Search for the cell housing the specified text and yield its (X, Y) center coordinate. 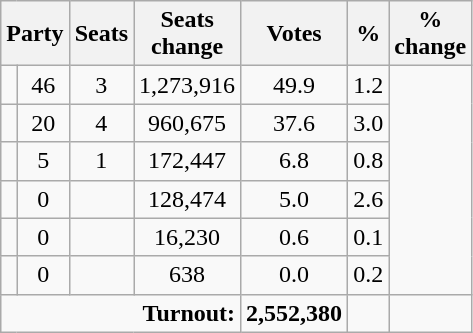
20 (43, 123)
3.0 (368, 123)
2,552,380 (294, 313)
46 (43, 85)
1.2 (368, 85)
Turnout: (121, 313)
49.9 (294, 85)
5 (43, 161)
0.8 (368, 161)
4 (101, 123)
960,675 (188, 123)
Seatschange (188, 34)
0.6 (294, 237)
% (368, 34)
5.0 (294, 199)
0.2 (368, 275)
0.0 (294, 275)
1,273,916 (188, 85)
16,230 (188, 237)
2.6 (368, 199)
%change (430, 34)
638 (188, 275)
0.1 (368, 237)
1 (101, 161)
6.8 (294, 161)
Seats (101, 34)
Party (35, 34)
128,474 (188, 199)
37.6 (294, 123)
Votes (294, 34)
3 (101, 85)
172,447 (188, 161)
